Scan for the cell matching the given text and deliver its (X, Y) coordinate at center. 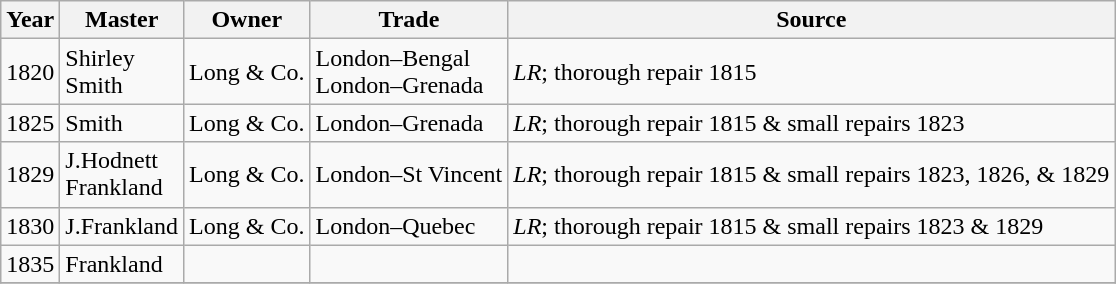
Smith (122, 123)
J.Frankland (122, 226)
J.HodnettFrankland (122, 174)
London–BengalLondon–Grenada (409, 72)
London–Quebec (409, 226)
1829 (30, 174)
Owner (247, 20)
London–Grenada (409, 123)
Trade (409, 20)
Master (122, 20)
London–St Vincent (409, 174)
Shirley Smith (122, 72)
1820 (30, 72)
Frankland (122, 264)
1825 (30, 123)
Year (30, 20)
1835 (30, 264)
LR; thorough repair 1815 & small repairs 1823 & 1829 (812, 226)
LR; thorough repair 1815 & small repairs 1823, 1826, & 1829 (812, 174)
LR; thorough repair 1815 & small repairs 1823 (812, 123)
Source (812, 20)
1830 (30, 226)
LR; thorough repair 1815 (812, 72)
